Detect which cell encompasses the target text, then output its (x, y) center coordinate. 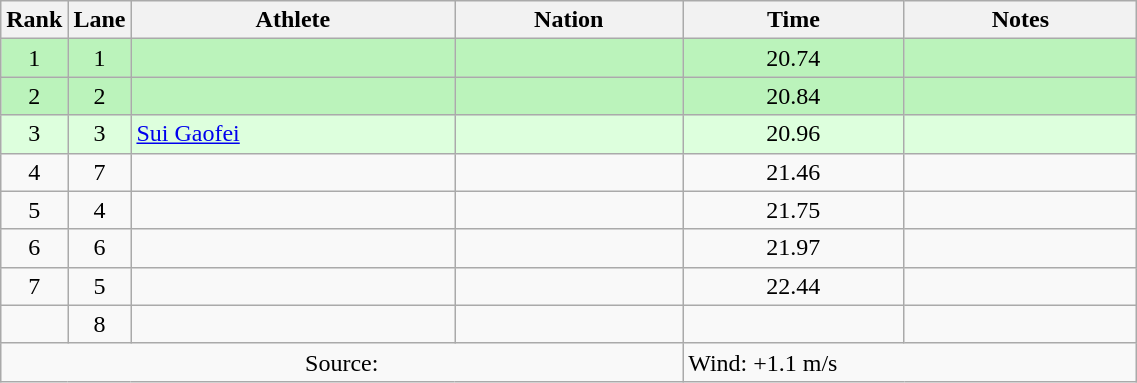
Source: (342, 362)
21.46 (794, 172)
21.75 (794, 210)
20.74 (794, 58)
Wind: +1.1 m/s (910, 362)
Athlete (293, 20)
Notes (1020, 20)
Rank (34, 20)
20.96 (794, 134)
Nation (569, 20)
Sui Gaofei (293, 134)
Time (794, 20)
Lane (100, 20)
21.97 (794, 248)
8 (100, 324)
20.84 (794, 96)
22.44 (794, 286)
